Locate the cell with the specified text and output its [x, y] center coordinate. 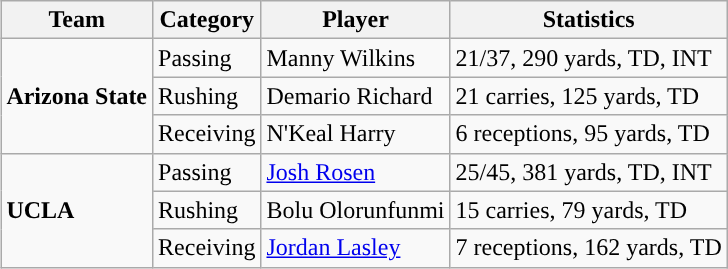
6 receptions, 95 yards, TD [588, 134]
25/45, 381 yards, TD, INT [588, 172]
Arizona State [77, 96]
Category [207, 20]
7 receptions, 162 yards, TD [588, 248]
21/37, 290 yards, TD, INT [588, 58]
Bolu Olorunfunmi [356, 210]
21 carries, 125 yards, TD [588, 96]
Jordan Lasley [356, 248]
UCLA [77, 210]
Player [356, 20]
Demario Richard [356, 96]
Statistics [588, 20]
N'Keal Harry [356, 134]
15 carries, 79 yards, TD [588, 210]
Josh Rosen [356, 172]
Manny Wilkins [356, 58]
Team [77, 20]
